Determine the [X, Y] coordinate at the center of the cell enclosing the given text.  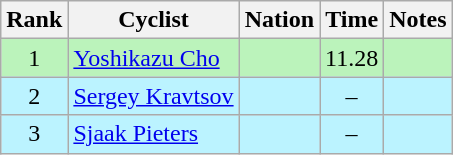
Time [352, 20]
Sergey Kravtsov [154, 96]
Rank [34, 20]
3 [34, 134]
11.28 [352, 58]
2 [34, 96]
1 [34, 58]
Cyclist [154, 20]
Sjaak Pieters [154, 134]
Yoshikazu Cho [154, 58]
Notes [418, 20]
Nation [279, 20]
